Return (X, Y) of the center of cell containing provided text 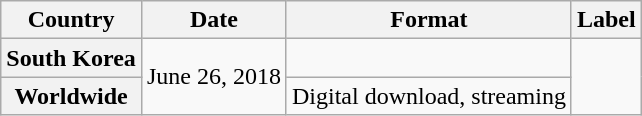
Worldwide (72, 96)
South Korea (72, 58)
Digital download, streaming (428, 96)
Country (72, 20)
Format (428, 20)
June 26, 2018 (214, 77)
Date (214, 20)
Label (606, 20)
